From the cell containing the given text, extract its center point as (x, y) coordinate. 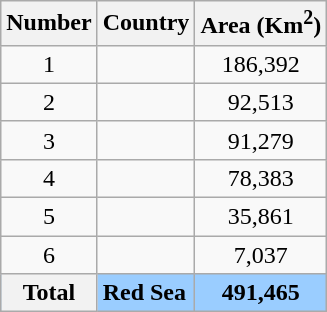
3 (49, 140)
Red Sea (146, 293)
1 (49, 64)
91,279 (261, 140)
6 (49, 255)
Total (49, 293)
78,383 (261, 178)
5 (49, 217)
186,392 (261, 64)
4 (49, 178)
Number (49, 24)
35,861 (261, 217)
7,037 (261, 255)
92,513 (261, 102)
Country (146, 24)
491,465 (261, 293)
Area (Km2) (261, 24)
2 (49, 102)
